Return the [X, Y] coordinate for the center point of the cell that contains the specified text.  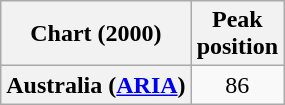
Australia (ARIA) [96, 85]
Peakposition [237, 34]
Chart (2000) [96, 34]
86 [237, 85]
